Return [x, y] of the center of cell containing provided text 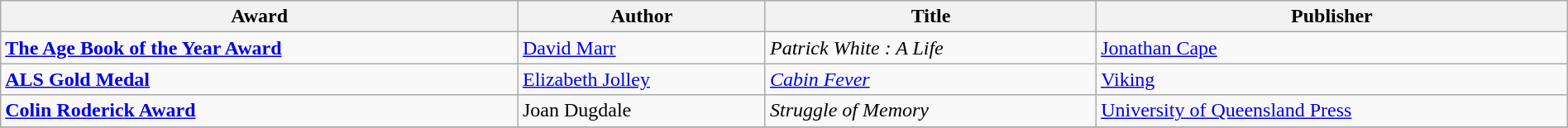
ALS Gold Medal [260, 79]
Colin Roderick Award [260, 111]
Joan Dugdale [642, 111]
David Marr [642, 48]
Jonathan Cape [1332, 48]
Elizabeth Jolley [642, 79]
Struggle of Memory [930, 111]
Title [930, 17]
Award [260, 17]
Cabin Fever [930, 79]
Patrick White : A Life [930, 48]
Viking [1332, 79]
University of Queensland Press [1332, 111]
The Age Book of the Year Award [260, 48]
Author [642, 17]
Publisher [1332, 17]
